Search for the cell housing the specified text and yield its (x, y) center coordinate. 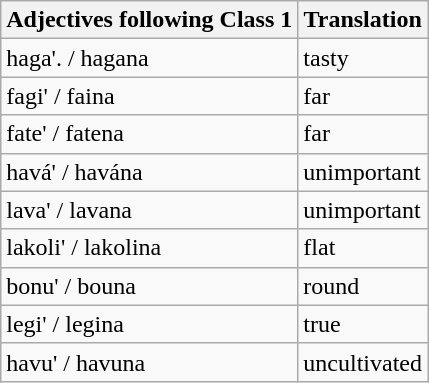
Adjectives following Class 1 (150, 20)
true (363, 324)
havá' / havána (150, 172)
fagi' / faina (150, 96)
round (363, 286)
haga'. / hagana (150, 58)
lava' / lavana (150, 210)
lakoli' / lakolina (150, 248)
uncultivated (363, 362)
legi' / legina (150, 324)
Translation (363, 20)
flat (363, 248)
havu' / havuna (150, 362)
fate' / fatena (150, 134)
tasty (363, 58)
bonu' / bouna (150, 286)
